Search for the cell housing the specified text and yield its (X, Y) center coordinate. 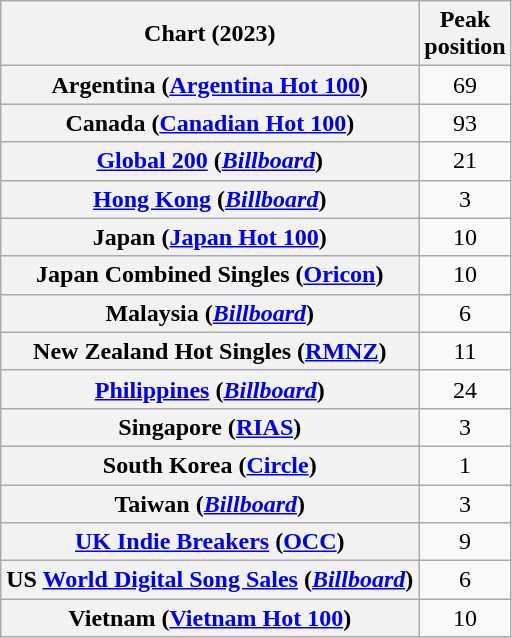
11 (465, 351)
Taiwan (Billboard) (210, 503)
Japan (Japan Hot 100) (210, 237)
Vietnam (Vietnam Hot 100) (210, 618)
24 (465, 389)
93 (465, 123)
US World Digital Song Sales (Billboard) (210, 580)
South Korea (Circle) (210, 465)
1 (465, 465)
9 (465, 542)
Canada (Canadian Hot 100) (210, 123)
Malaysia (Billboard) (210, 313)
Hong Kong (Billboard) (210, 199)
UK Indie Breakers (OCC) (210, 542)
Peakposition (465, 34)
Global 200 (Billboard) (210, 161)
Japan Combined Singles (Oricon) (210, 275)
New Zealand Hot Singles (RMNZ) (210, 351)
Chart (2023) (210, 34)
Singapore (RIAS) (210, 427)
69 (465, 85)
Argentina (Argentina Hot 100) (210, 85)
Philippines (Billboard) (210, 389)
21 (465, 161)
